Return [X, Y] of the center of cell containing provided text 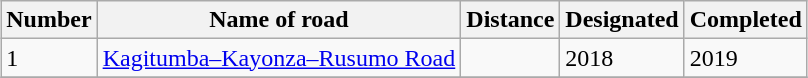
2018 [622, 58]
2019 [746, 58]
Completed [746, 20]
Number [49, 20]
1 [49, 58]
Designated [622, 20]
Kagitumba–Kayonza–Rusumo Road [279, 58]
Name of road [279, 20]
Distance [510, 20]
